Identify which cell holds the provided text, then report its (X, Y) central coordinate. 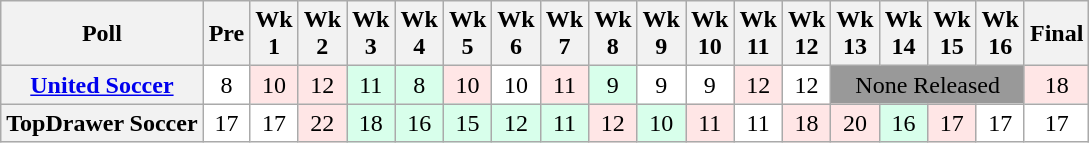
Wk3 (371, 34)
Wk9 (661, 34)
Wk15 (952, 34)
Wk14 (903, 34)
Wk1 (274, 34)
Wk4 (419, 34)
Wk5 (467, 34)
Final (1056, 34)
Wk13 (855, 34)
Wk11 (758, 34)
15 (467, 123)
None Released (928, 85)
20 (855, 123)
TopDrawer Soccer (102, 123)
22 (322, 123)
Poll (102, 34)
Wk6 (516, 34)
Wk12 (806, 34)
Wk16 (1000, 34)
Wk7 (564, 34)
United Soccer (102, 85)
Pre (226, 34)
Wk8 (613, 34)
Wk2 (322, 34)
Wk10 (710, 34)
